Scan for the cell matching the given text and deliver its (x, y) coordinate at center. 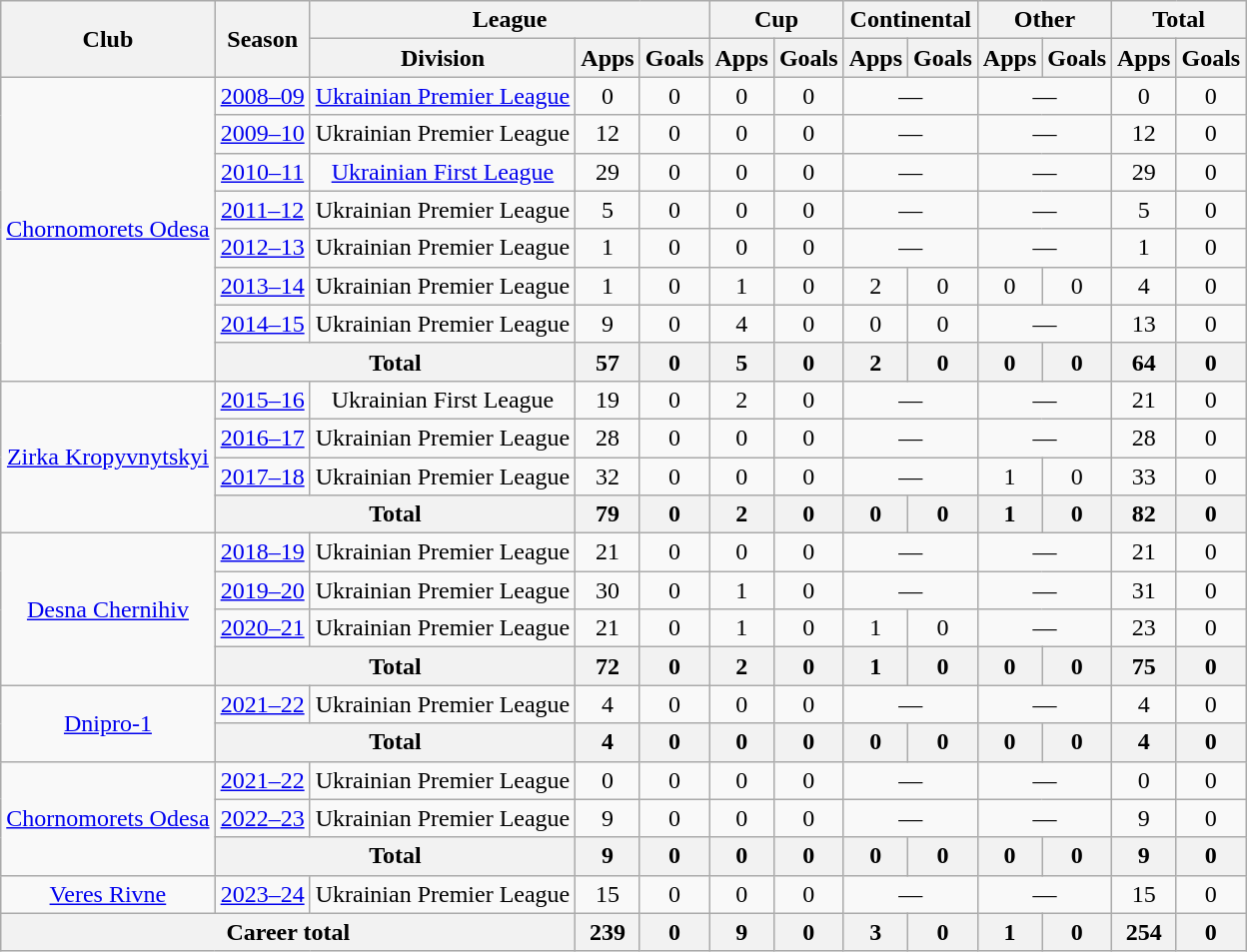
79 (608, 514)
Veres Rivne (108, 894)
2019–20 (262, 590)
2009–10 (262, 134)
19 (608, 400)
23 (1144, 628)
64 (1144, 362)
Continental (910, 20)
Dnipro-1 (108, 723)
3 (875, 932)
31 (1144, 590)
13 (1144, 324)
32 (608, 476)
Desna Chernihiv (108, 609)
Season (262, 39)
Cup (776, 20)
239 (608, 932)
2018–19 (262, 552)
2014–15 (262, 324)
Other (1044, 20)
72 (608, 666)
2017–18 (262, 476)
2020–21 (262, 628)
Division (443, 58)
2012–13 (262, 248)
2023–24 (262, 894)
33 (1144, 476)
Zirka Kropyvnytskyi (108, 457)
League (510, 20)
2016–17 (262, 438)
82 (1144, 514)
2008–09 (262, 96)
2022–23 (262, 818)
75 (1144, 666)
Career total (288, 932)
57 (608, 362)
Club (108, 39)
2011–12 (262, 210)
30 (608, 590)
254 (1144, 932)
2015–16 (262, 400)
2010–11 (262, 172)
2013–14 (262, 286)
